Return [X, Y] of the center of cell containing provided text 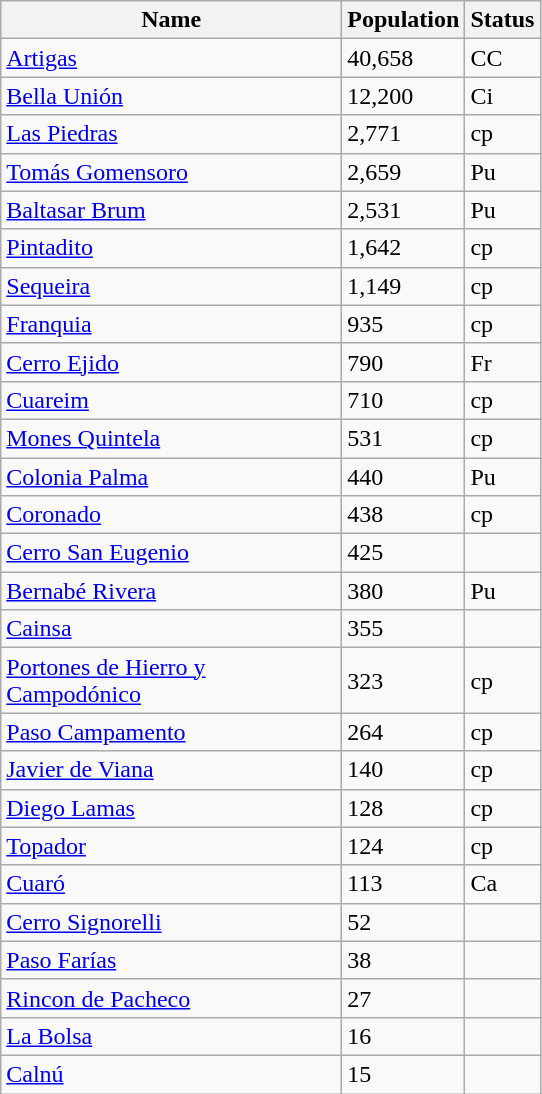
Bella Unión [172, 96]
Paso Campamento [172, 732]
264 [404, 732]
Colonia Palma [172, 477]
Name [172, 20]
40,658 [404, 58]
323 [404, 680]
790 [404, 362]
710 [404, 400]
113 [404, 884]
Ca [502, 884]
128 [404, 808]
2,531 [404, 210]
15 [404, 1074]
935 [404, 324]
2,771 [404, 134]
16 [404, 1036]
2,659 [404, 172]
Status [502, 20]
Fr [502, 362]
Diego Lamas [172, 808]
Cainsa [172, 629]
Baltasar Brum [172, 210]
531 [404, 438]
380 [404, 591]
140 [404, 770]
124 [404, 846]
Calnú [172, 1074]
Pintadito [172, 248]
La Bolsa [172, 1036]
Topador [172, 846]
Mones Quintela [172, 438]
Javier de Viana [172, 770]
Cuaró [172, 884]
Portones de Hierro y Campodónico [172, 680]
355 [404, 629]
Bernabé Rivera [172, 591]
Coronado [172, 515]
52 [404, 922]
Cerro San Eugenio [172, 553]
Paso Farías [172, 960]
Cerro Ejido [172, 362]
Franquia [172, 324]
Cerro Signorelli [172, 922]
Las Piedras [172, 134]
38 [404, 960]
Cuareim [172, 400]
Rincon de Pacheco [172, 998]
1,642 [404, 248]
1,149 [404, 286]
Sequeira [172, 286]
438 [404, 515]
425 [404, 553]
Ci [502, 96]
Tomás Gomensoro [172, 172]
12,200 [404, 96]
27 [404, 998]
CC [502, 58]
440 [404, 477]
Artigas [172, 58]
Population [404, 20]
